Provide the (X, Y) coordinate of the cell's center where the given text is located.  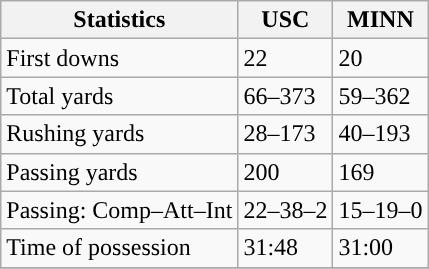
Statistics (120, 20)
USC (286, 20)
40–193 (380, 134)
Passing: Comp–Att–Int (120, 210)
Rushing yards (120, 134)
First downs (120, 58)
59–362 (380, 96)
15–19–0 (380, 210)
28–173 (286, 134)
31:00 (380, 248)
MINN (380, 20)
66–373 (286, 96)
20 (380, 58)
22 (286, 58)
Total yards (120, 96)
200 (286, 172)
22–38–2 (286, 210)
Passing yards (120, 172)
169 (380, 172)
Time of possession (120, 248)
31:48 (286, 248)
